Return the (x, y) coordinate for the center point of the cell that contains the specified text.  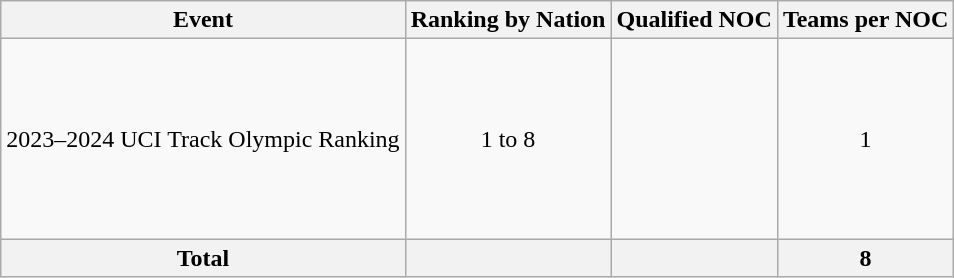
Ranking by Nation (508, 20)
Teams per NOC (865, 20)
Event (203, 20)
Total (203, 258)
8 (865, 258)
Qualified NOC (694, 20)
2023–2024 UCI Track Olympic Ranking (203, 139)
1 to 8 (508, 139)
1 (865, 139)
